Scan for the cell matching the given text and deliver its (x, y) coordinate at center. 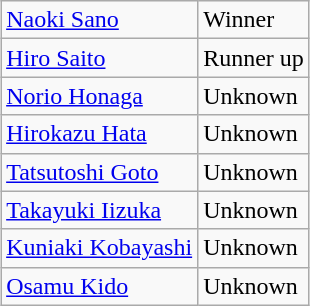
Naoki Sano (100, 20)
Takayuki Iizuka (100, 210)
Tatsutoshi Goto (100, 172)
Hiro Saito (100, 58)
Hirokazu Hata (100, 134)
Winner (254, 20)
Osamu Kido (100, 286)
Kuniaki Kobayashi (100, 248)
Runner up (254, 58)
Norio Honaga (100, 96)
